Locate the cell with the specified text and output its (x, y) center coordinate. 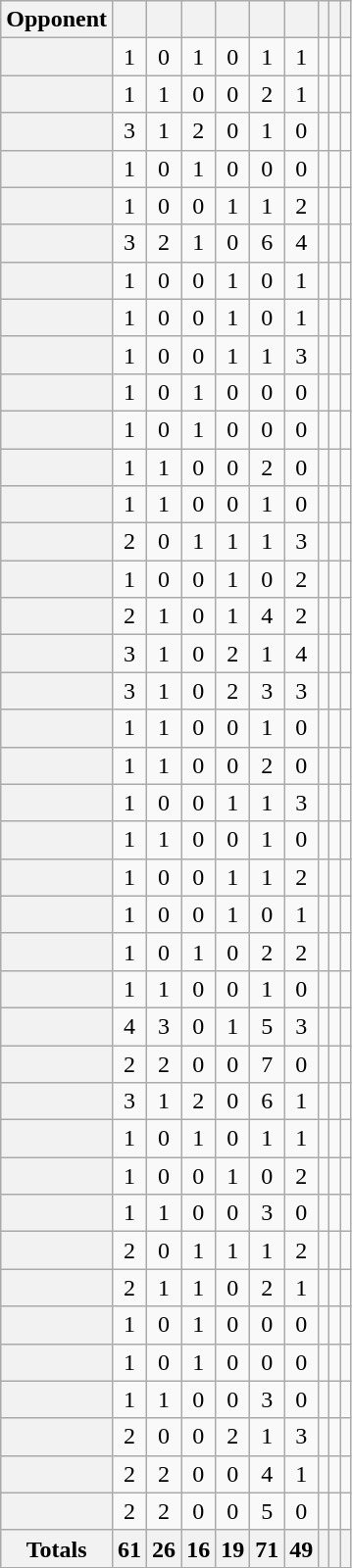
49 (302, 1548)
16 (198, 1548)
Opponent (57, 20)
7 (267, 1063)
Totals (57, 1548)
61 (129, 1548)
26 (165, 1548)
71 (267, 1548)
19 (233, 1548)
